Locate the cell with the specified text and output its [x, y] center coordinate. 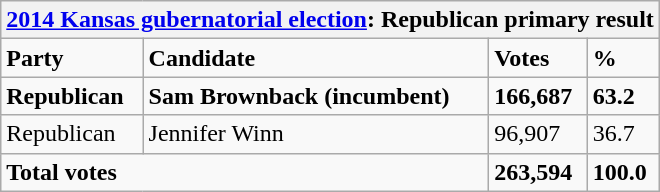
% [623, 58]
36.7 [623, 134]
Votes [538, 58]
Party [72, 58]
263,594 [538, 172]
166,687 [538, 96]
2014 Kansas gubernatorial election: Republican primary result [330, 20]
Sam Brownback (incumbent) [316, 96]
96,907 [538, 134]
100.0 [623, 172]
Candidate [316, 58]
63.2 [623, 96]
Total votes [245, 172]
Jennifer Winn [316, 134]
